Find where the given text appears and provide that cell's center as (x, y) coordinate. 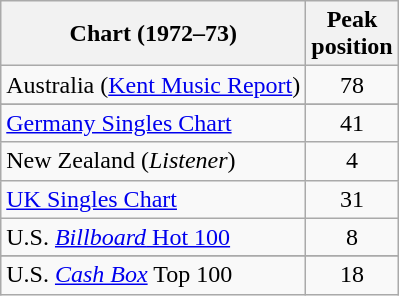
78 (352, 85)
18 (352, 275)
Chart (1972–73) (154, 34)
New Zealand (Listener) (154, 161)
31 (352, 199)
Australia (Kent Music Report) (154, 85)
UK Singles Chart (154, 199)
Peakposition (352, 34)
8 (352, 237)
Germany Singles Chart (154, 123)
U.S. Cash Box Top 100 (154, 275)
4 (352, 161)
U.S. Billboard Hot 100 (154, 237)
41 (352, 123)
